Detect which cell encompasses the target text, then output its (X, Y) center coordinate. 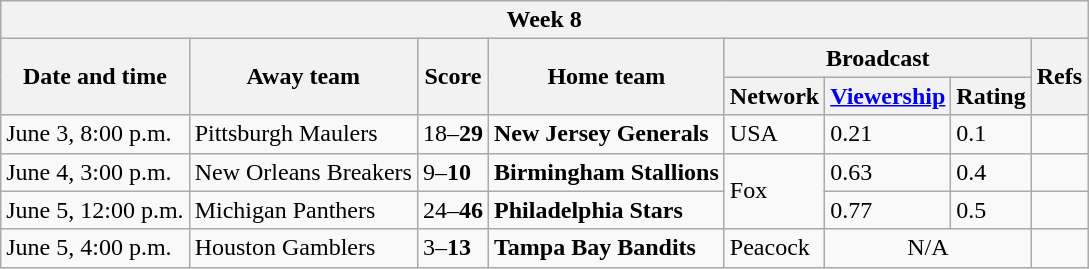
Network (774, 96)
Viewership (888, 96)
Houston Gamblers (303, 248)
Home team (607, 77)
Fox (774, 191)
9–10 (452, 172)
Refs (1059, 77)
Date and time (95, 77)
Michigan Panthers (303, 210)
0.1 (991, 134)
0.4 (991, 172)
N/A (928, 248)
Score (452, 77)
New Jersey Generals (607, 134)
June 5, 4:00 p.m. (95, 248)
Pittsburgh Maulers (303, 134)
24–46 (452, 210)
June 4, 3:00 p.m. (95, 172)
18–29 (452, 134)
Tampa Bay Bandits (607, 248)
Philadelphia Stars (607, 210)
3–13 (452, 248)
Broadcast (878, 58)
0.77 (888, 210)
Peacock (774, 248)
New Orleans Breakers (303, 172)
0.21 (888, 134)
USA (774, 134)
June 3, 8:00 p.m. (95, 134)
Rating (991, 96)
0.5 (991, 210)
0.63 (888, 172)
June 5, 12:00 p.m. (95, 210)
Birmingham Stallions (607, 172)
Away team (303, 77)
Week 8 (544, 20)
